Output the (X, Y) coordinate of the center of the cell containing the given text.  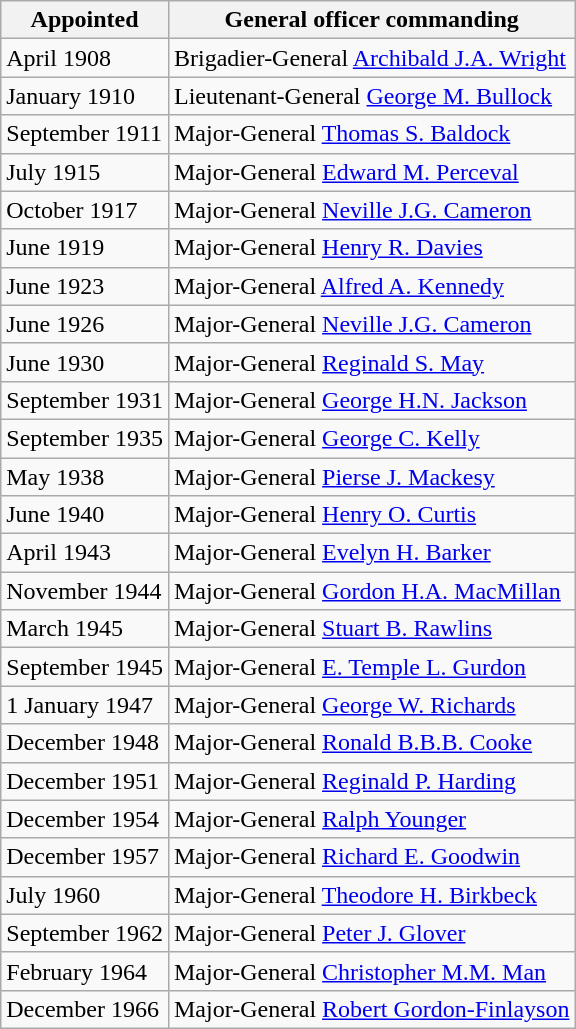
January 1910 (85, 96)
Major-General George C. Kelly (371, 438)
Lieutenant-General George M. Bullock (371, 96)
Major-General Robert Gordon-Finlayson (371, 1009)
June 1923 (85, 286)
Major-General Thomas S. Baldock (371, 134)
Major-General Alfred A. Kennedy (371, 286)
September 1911 (85, 134)
Major-General George H.N. Jackson (371, 400)
Appointed (85, 20)
Major-General Theodore H. Birkbeck (371, 895)
September 1935 (85, 438)
Major-General Christopher M.M. Man (371, 971)
Major-General Evelyn H. Barker (371, 553)
June 1940 (85, 515)
Brigadier-General Archibald J.A. Wright (371, 58)
General officer commanding (371, 20)
May 1938 (85, 477)
Major-General Reginald P. Harding (371, 781)
Major-General Stuart B. Rawlins (371, 629)
Major-General Henry O. Curtis (371, 515)
December 1951 (85, 781)
November 1944 (85, 591)
April 1943 (85, 553)
December 1966 (85, 1009)
February 1964 (85, 971)
July 1960 (85, 895)
July 1915 (85, 172)
June 1926 (85, 324)
September 1962 (85, 933)
Major-General Henry R. Davies (371, 248)
Major-General Richard E. Goodwin (371, 857)
Major-General Peter J. Glover (371, 933)
Major-General Ronald B.B.B. Cooke (371, 743)
Major-General Reginald S. May (371, 362)
Major-General Ralph Younger (371, 819)
December 1957 (85, 857)
Major-General Pierse J. Mackesy (371, 477)
June 1930 (85, 362)
December 1954 (85, 819)
Major-General E. Temple L. Gurdon (371, 667)
1 January 1947 (85, 705)
Major-General George W. Richards (371, 705)
October 1917 (85, 210)
September 1931 (85, 400)
March 1945 (85, 629)
April 1908 (85, 58)
December 1948 (85, 743)
Major-General Gordon H.A. MacMillan (371, 591)
June 1919 (85, 248)
September 1945 (85, 667)
Major-General Edward M. Perceval (371, 172)
